For the text-containing cell, return its midpoint in (X, Y) coordinate format. 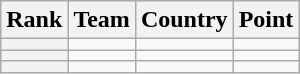
Team (102, 20)
Point (266, 20)
Rank (34, 20)
Country (184, 20)
